Determine the (X, Y) coordinate at the center of the cell enclosing the given text.  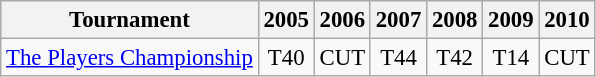
2010 (567, 20)
T40 (286, 58)
2009 (511, 20)
2008 (455, 20)
2005 (286, 20)
T14 (511, 58)
2007 (398, 20)
Tournament (130, 20)
The Players Championship (130, 58)
T44 (398, 58)
T42 (455, 58)
2006 (342, 20)
